Return [X, Y] of the center of cell containing provided text 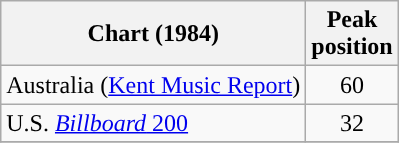
Chart (1984) [154, 34]
Peakposition [352, 34]
60 [352, 85]
32 [352, 123]
U.S. Billboard 200 [154, 123]
Australia (Kent Music Report) [154, 85]
